Output the (X, Y) coordinate of the center of the cell containing the given text.  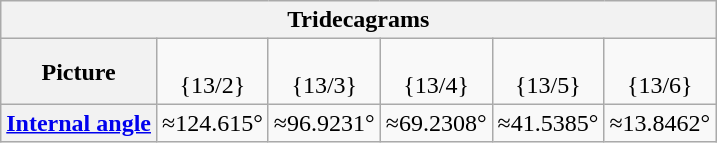
Tridecagrams (358, 20)
Picture (79, 72)
≈41.5385° (548, 123)
{13/4} (436, 72)
≈13.8462° (660, 123)
{13/6} (660, 72)
≈124.615° (212, 123)
{13/5} (548, 72)
≈96.9231° (324, 123)
{13/3} (324, 72)
Internal angle (79, 123)
≈69.2308° (436, 123)
{13/2} (212, 72)
